Extract the (X, Y) coordinate from the center of the cell holding the provided text.  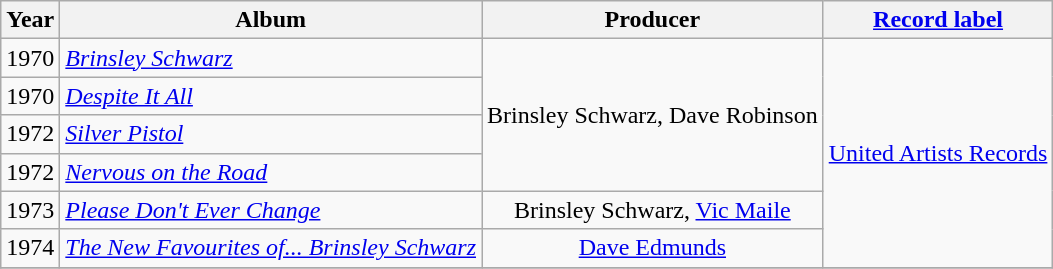
Dave Edmunds (653, 248)
Please Don't Ever Change (271, 210)
Record label (938, 20)
Nervous on the Road (271, 172)
United Artists Records (938, 153)
Despite It All (271, 96)
Brinsley Schwarz (271, 58)
1974 (30, 248)
Album (271, 20)
1973 (30, 210)
Brinsley Schwarz, Vic Maile (653, 210)
The New Favourites of... Brinsley Schwarz (271, 248)
Brinsley Schwarz, Dave Robinson (653, 115)
Silver Pistol (271, 134)
Producer (653, 20)
Year (30, 20)
